Return (x, y) of the center of cell containing provided text 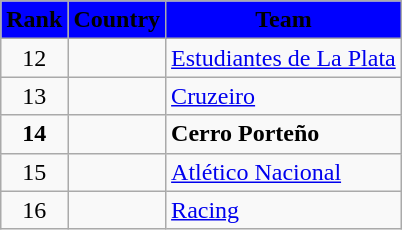
Atlético Nacional (284, 172)
Estudiantes de La Plata (284, 58)
Cerro Porteño (284, 134)
12 (34, 58)
15 (34, 172)
Racing (284, 210)
Cruzeiro (284, 96)
13 (34, 96)
Team (284, 20)
16 (34, 210)
Rank (34, 20)
14 (34, 134)
Country (117, 20)
